Return [X, Y] of the center of cell containing provided text 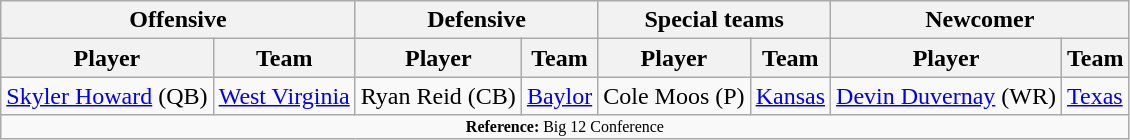
Skyler Howard (QB) [107, 96]
Cole Moos (P) [674, 96]
Ryan Reid (CB) [438, 96]
Reference: Big 12 Conference [565, 127]
Texas [1096, 96]
Newcomer [980, 20]
Baylor [559, 96]
Devin Duvernay (WR) [946, 96]
Special teams [714, 20]
Defensive [476, 20]
Offensive [178, 20]
West Virginia [284, 96]
Kansas [790, 96]
